Detect which cell encompasses the target text, then output its [x, y] center coordinate. 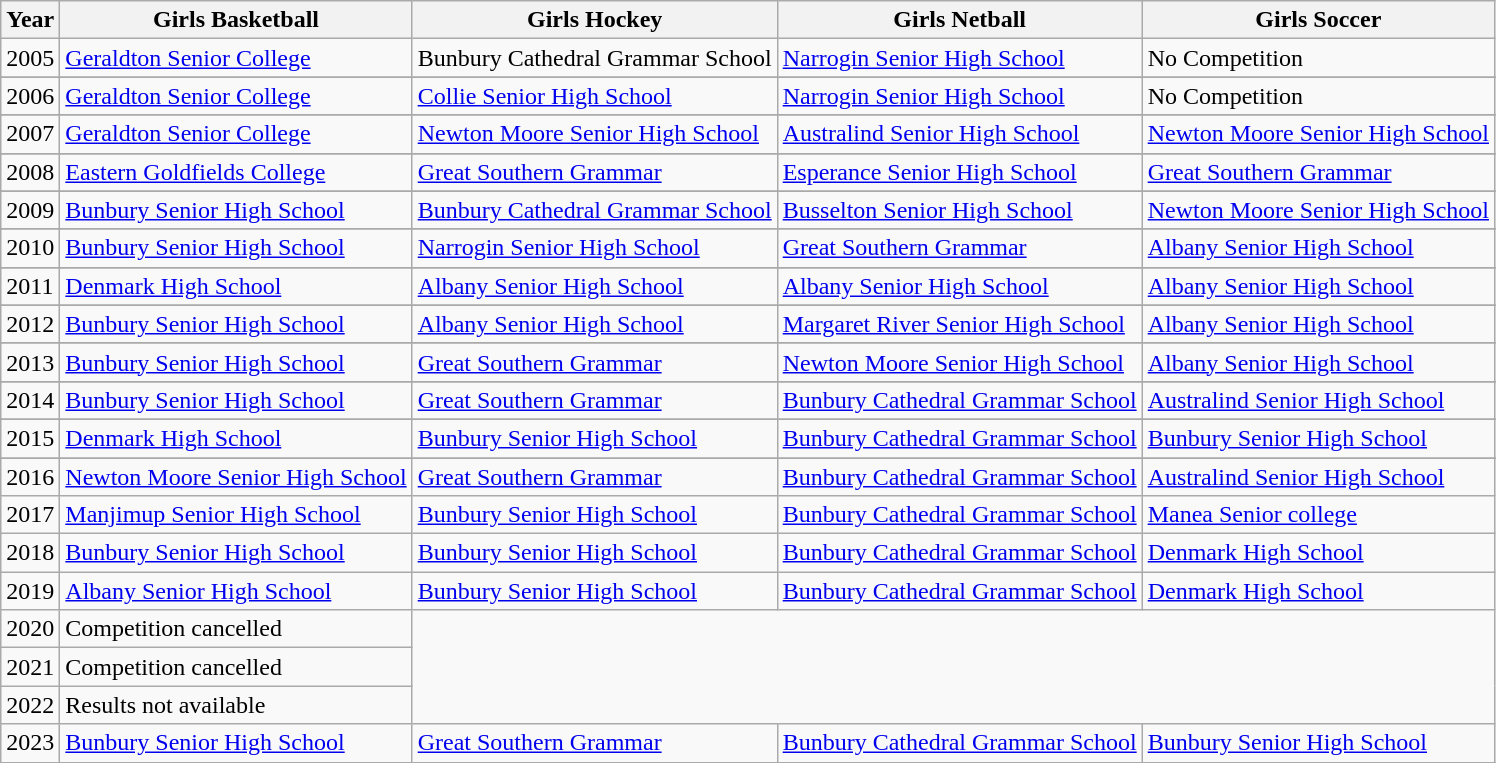
Girls Netball [960, 20]
2007 [30, 134]
2017 [30, 515]
2008 [30, 172]
Year [30, 20]
2022 [30, 705]
Manea Senior college [1318, 515]
2006 [30, 96]
2019 [30, 591]
2009 [30, 210]
2020 [30, 629]
Eastern Goldfields College [236, 172]
2021 [30, 667]
Results not available [236, 705]
Busselton Senior High School [960, 210]
Girls Hockey [594, 20]
2018 [30, 553]
2014 [30, 400]
Margaret River Senior High School [960, 324]
Esperance Senior High School [960, 172]
Manjimup Senior High School [236, 515]
Girls Soccer [1318, 20]
2010 [30, 248]
2015 [30, 438]
2005 [30, 58]
2012 [30, 324]
2013 [30, 362]
2023 [30, 743]
Girls Basketball [236, 20]
2011 [30, 286]
Collie Senior High School [594, 96]
2016 [30, 477]
